Determine the [X, Y] coordinate at the center of the cell enclosing the given text.  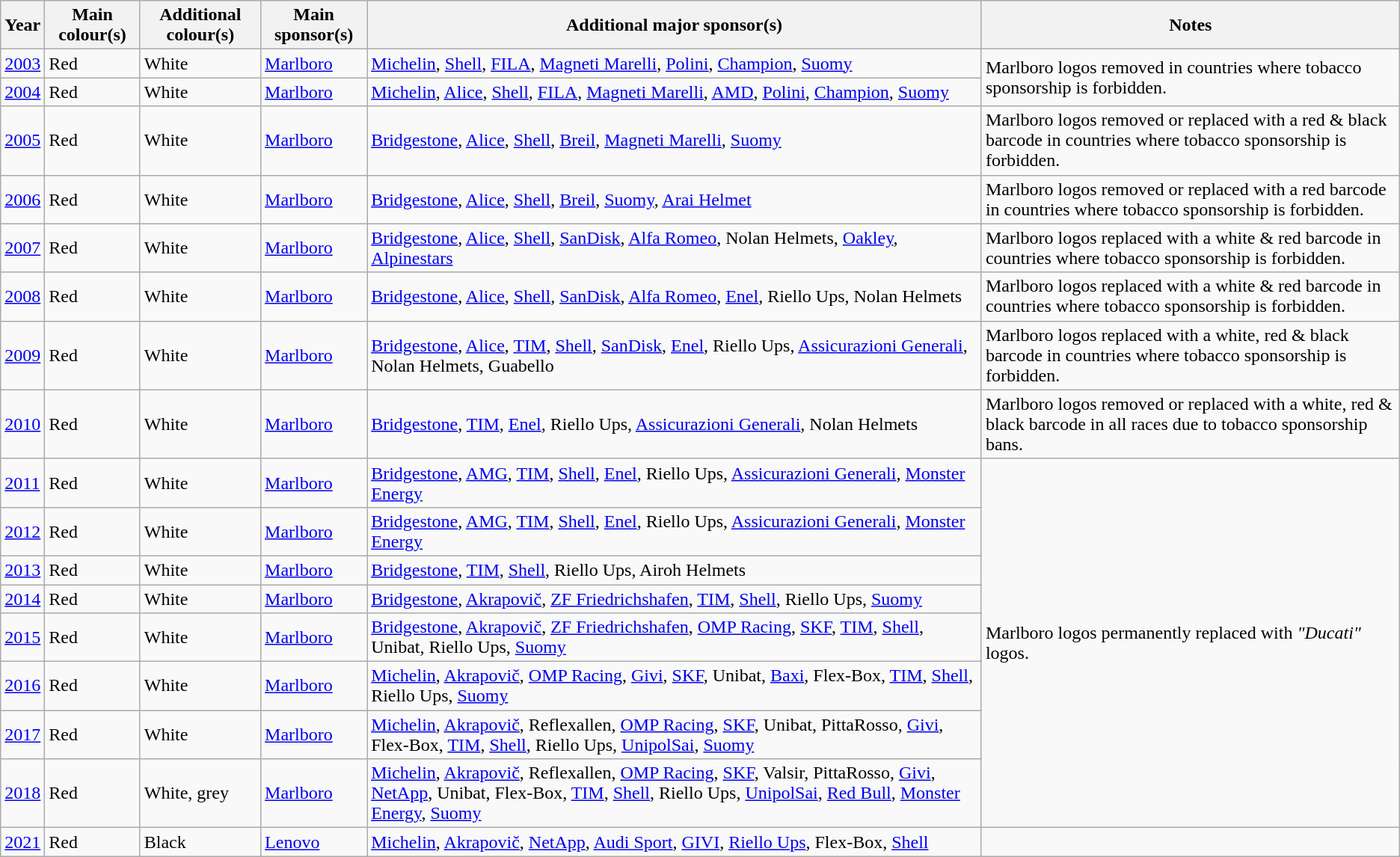
Lenovo [314, 842]
2009 [22, 355]
Marlboro logos removed or replaced with a white, red & black barcode in all races due to tobacco sponsorship bans. [1191, 424]
2014 [22, 599]
2010 [22, 424]
Marlboro logos permanently replaced with "Ducati" logos. [1191, 643]
Main colour(s) [93, 25]
2018 [22, 793]
2005 [22, 141]
2011 [22, 483]
Bridgestone, Akrapovič, ZF Friedrichshafen, TIM, Shell, Riello Ups, Suomy [675, 599]
2008 [22, 296]
Bridgestone, Alice, Shell, Breil, Magneti Marelli, Suomy [675, 141]
2015 [22, 637]
Year [22, 25]
Michelin, Alice, Shell, FILA, Magneti Marelli, AMD, Polini, Champion, Suomy [675, 92]
Bridgestone, Alice, Shell, SanDisk, Alfa Romeo, Nolan Helmets, Oakley, Alpinestars [675, 248]
2017 [22, 734]
Michelin, Akrapovič, Reflexallen, OMP Racing, SKF, Unibat, PittaRosso, Givi, Flex-Box, TIM, Shell, Riello Ups, UnipolSai, Suomy [675, 734]
Bridgestone, TIM, Enel, Riello Ups, Assicurazioni Generali, Nolan Helmets [675, 424]
Michelin, Shell, FILA, Magneti Marelli, Polini, Champion, Suomy [675, 64]
Notes [1191, 25]
Additional colour(s) [200, 25]
Marlboro logos removed in countries where tobacco sponsorship is forbidden. [1191, 78]
2016 [22, 686]
Black [200, 842]
Marlboro logos replaced with a white, red & black barcode in countries where tobacco sponsorship is forbidden. [1191, 355]
Bridgestone, Akrapovič, ZF Friedrichshafen, OMP Racing, SKF, TIM, Shell, Unibat, Riello Ups, Suomy [675, 637]
2021 [22, 842]
2004 [22, 92]
Bridgestone, Alice, Shell, Breil, Suomy, Arai Helmet [675, 199]
Michelin, Akrapovič, OMP Racing, Givi, SKF, Unibat, Baxi, Flex-Box, TIM, Shell, Riello Ups, Suomy [675, 686]
White, grey [200, 793]
Bridgestone, TIM, Shell, Riello Ups, Airoh Helmets [675, 570]
2013 [22, 570]
Additional major sponsor(s) [675, 25]
Bridgestone, Alice, Shell, SanDisk, Alfa Romeo, Enel, Riello Ups, Nolan Helmets [675, 296]
Marlboro logos removed or replaced with a red barcode in countries where tobacco sponsorship is forbidden. [1191, 199]
2007 [22, 248]
Bridgestone, Alice, TIM, Shell, SanDisk, Enel, Riello Ups, Assicurazioni Generali, Nolan Helmets, Guabello [675, 355]
2006 [22, 199]
Main sponsor(s) [314, 25]
Michelin, Akrapovič, NetApp, Audi Sport, GIVI, Riello Ups, Flex-Box, Shell [675, 842]
2012 [22, 531]
2003 [22, 64]
Marlboro logos removed or replaced with a red & black barcode in countries where tobacco sponsorship is forbidden. [1191, 141]
